Pinpoint the cell where the given text exists, returning its [x, y] midpoint coordinate. 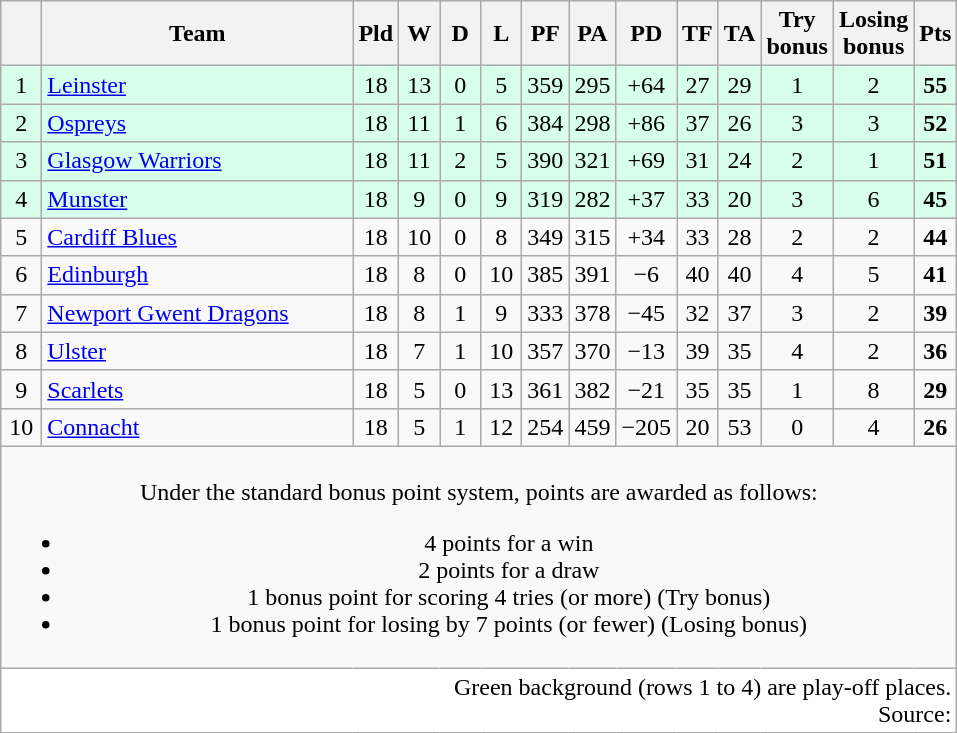
52 [936, 123]
+64 [646, 85]
12 [502, 427]
+86 [646, 123]
295 [592, 85]
Munster [198, 199]
384 [546, 123]
27 [698, 85]
361 [546, 389]
41 [936, 275]
315 [592, 237]
28 [740, 237]
385 [546, 275]
31 [698, 161]
Try bonus [797, 34]
Edinburgh [198, 275]
−205 [646, 427]
349 [546, 237]
53 [740, 427]
Team [198, 34]
44 [936, 237]
391 [592, 275]
+34 [646, 237]
36 [936, 351]
370 [592, 351]
51 [936, 161]
357 [546, 351]
45 [936, 199]
−45 [646, 313]
D [460, 34]
Scarlets [198, 389]
−6 [646, 275]
390 [546, 161]
359 [546, 85]
321 [592, 161]
PA [592, 34]
Newport Gwent Dragons [198, 313]
282 [592, 199]
382 [592, 389]
Green background (rows 1 to 4) are play-off places.Source: [479, 700]
32 [698, 313]
333 [546, 313]
+37 [646, 199]
24 [740, 161]
Leinster [198, 85]
459 [592, 427]
+69 [646, 161]
Connacht [198, 427]
TF [698, 34]
W [420, 34]
PF [546, 34]
Pts [936, 34]
L [502, 34]
Losing bonus [873, 34]
Ulster [198, 351]
−13 [646, 351]
319 [546, 199]
TA [740, 34]
254 [546, 427]
298 [592, 123]
Ospreys [198, 123]
378 [592, 313]
55 [936, 85]
Pld [376, 34]
PD [646, 34]
−21 [646, 389]
Glasgow Warriors [198, 161]
Cardiff Blues [198, 237]
